Determine the (X, Y) coordinate at the center of the cell enclosing the given text.  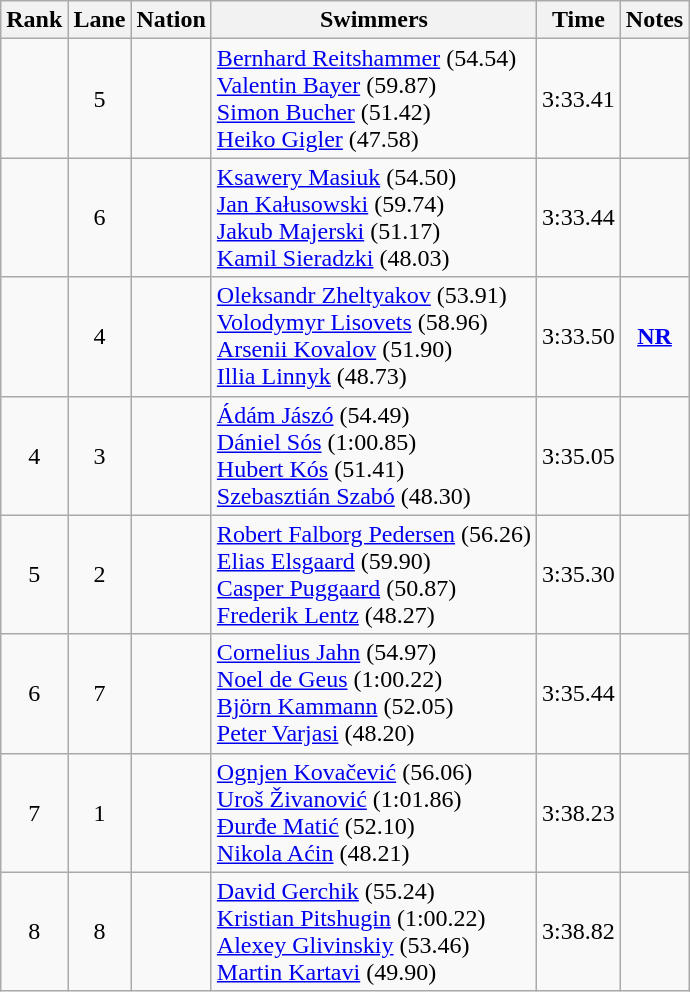
3:35.30 (579, 574)
3:33.44 (579, 218)
Time (579, 20)
3:33.50 (579, 336)
Ádám Jászó (54.49)Dániel Sós (1:00.85)Hubert Kós (51.41)Szebasztián Szabó (48.30) (374, 456)
Ognjen Kovačević (56.06)Uroš Živanović (1:01.86)Đurđe Matić (52.10)Nikola Aćin (48.21) (374, 812)
2 (100, 574)
Ksawery Masiuk (54.50)Jan Kałusowski (59.74)Jakub Majerski (51.17)Kamil Sieradzki (48.03) (374, 218)
3:33.41 (579, 98)
Lane (100, 20)
Robert Falborg Pedersen (56.26)Elias Elsgaard (59.90)Casper Puggaard (50.87)Frederik Lentz (48.27) (374, 574)
1 (100, 812)
Notes (654, 20)
3:38.82 (579, 932)
NR (654, 336)
3:35.44 (579, 694)
Rank (34, 20)
Oleksandr Zheltyakov (53.91)Volodymyr Lisovets (58.96)Arsenii Kovalov (51.90)Illia Linnyk (48.73) (374, 336)
Bernhard Reitshammer (54.54)Valentin Bayer (59.87)Simon Bucher (51.42)Heiko Gigler (47.58) (374, 98)
3:35.05 (579, 456)
Swimmers (374, 20)
Cornelius Jahn (54.97)Noel de Geus (1:00.22)Björn Kammann (52.05)Peter Varjasi (48.20) (374, 694)
3:38.23 (579, 812)
Nation (171, 20)
3 (100, 456)
David Gerchik (55.24)Kristian Pitshugin (1:00.22)Alexey Glivinskiy (53.46)Martin Kartavi (49.90) (374, 932)
